Provide the (x, y) coordinate of the cell's center where the given text is located.  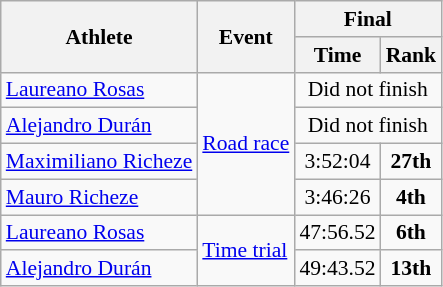
Mauro Richeze (100, 197)
4th (412, 197)
Road race (246, 143)
Time trial (246, 250)
Rank (412, 55)
Maximiliano Richeze (100, 162)
Time (337, 55)
47:56.52 (337, 233)
27th (412, 162)
13th (412, 269)
3:52:04 (337, 162)
Athlete (100, 36)
Final (368, 19)
49:43.52 (337, 269)
Event (246, 36)
3:46:26 (337, 197)
6th (412, 233)
